Search for the cell housing the specified text and yield its [x, y] center coordinate. 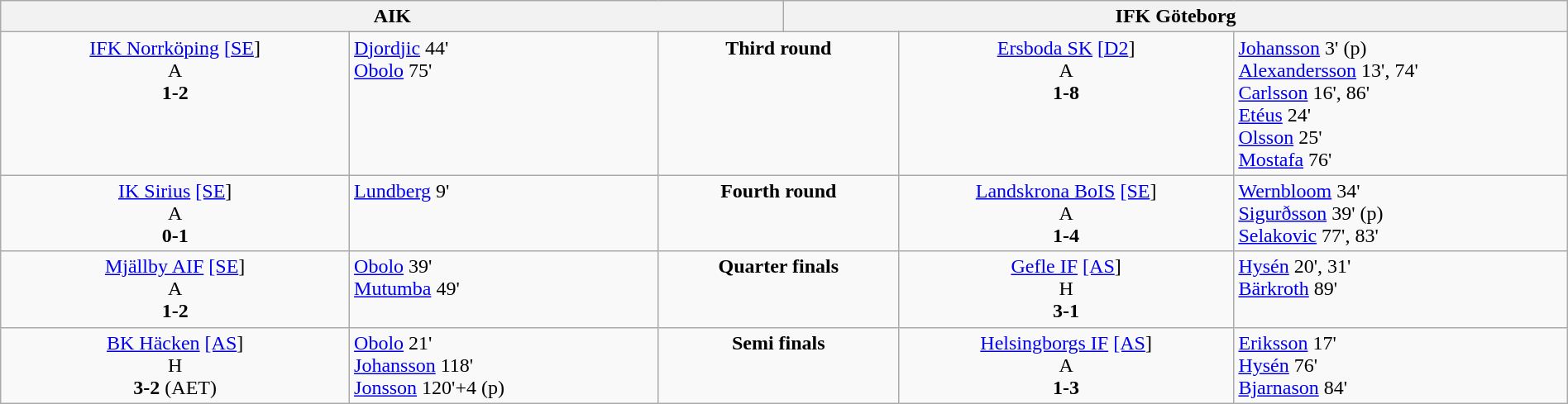
Obolo 21'Johansson 118'Jonsson 120'+4 (p) [504, 365]
Helsingborgs IF [AS]A1-3 [1066, 365]
AIK [392, 17]
Eriksson 17' Hysén 76' Bjarnason 84' [1401, 365]
IFK Norrköping [SE]A1-2 [175, 104]
IK Sirius [SE]A0-1 [175, 213]
Hysén 20', 31' Bärkroth 89' [1401, 289]
Lundberg 9' [504, 213]
Landskrona BoIS [SE]A1-4 [1066, 213]
Obolo 39' Mutumba 49' [504, 289]
Johansson 3' (p) Alexandersson 13', 74' Carlsson 16', 86' Etéus 24' Olsson 25' Mostafa 76' [1401, 104]
Ersboda SK [D2]A1-8 [1066, 104]
Djordjic 44'Obolo 75' [504, 104]
Mjällby AIF [SE]A1-2 [175, 289]
Gefle IF [AS]H3-1 [1066, 289]
Quarter finals [778, 289]
Third round [778, 104]
Fourth round [778, 213]
Wernbloom 34' Sigurðsson 39' (p) Selakovic 77', 83' [1401, 213]
IFK Göteborg [1176, 17]
Semi finals [778, 365]
BK Häcken [AS]H3-2 (AET) [175, 365]
